Provide the [X, Y] coordinate of the cell's center where the given text is located.  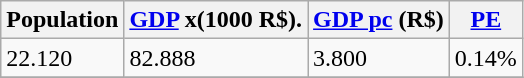
3.800 [379, 58]
82.888 [216, 58]
PE [486, 20]
GDP x(1000 R$). [216, 20]
0.14% [486, 58]
GDP pc (R$) [379, 20]
Population [62, 20]
22.120 [62, 58]
